Scan for the cell matching the given text and deliver its (x, y) coordinate at center. 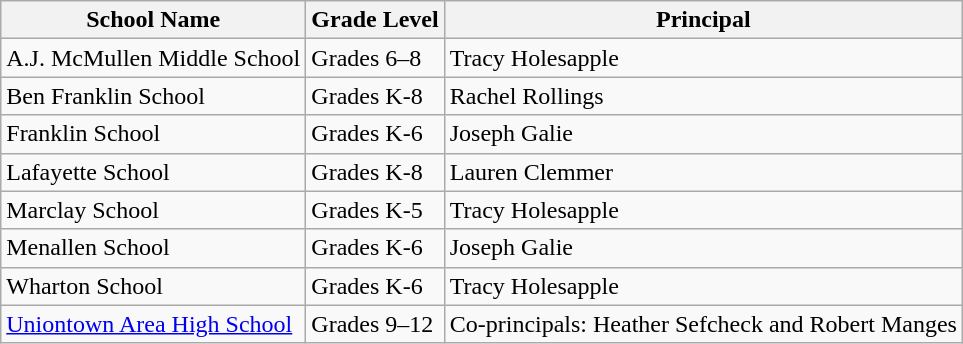
Marclay School (154, 210)
Ben Franklin School (154, 96)
Grades 9–12 (375, 324)
Uniontown Area High School (154, 324)
Grade Level (375, 20)
School Name (154, 20)
Co-principals: Heather Sefcheck and Robert Manges (703, 324)
Wharton School (154, 286)
Lauren Clemmer (703, 172)
Principal (703, 20)
Lafayette School (154, 172)
Menallen School (154, 248)
Grades K-5 (375, 210)
A.J. McMullen Middle School (154, 58)
Rachel Rollings (703, 96)
Grades 6–8 (375, 58)
Franklin School (154, 134)
